For the text-containing cell, return its midpoint in (x, y) coordinate format. 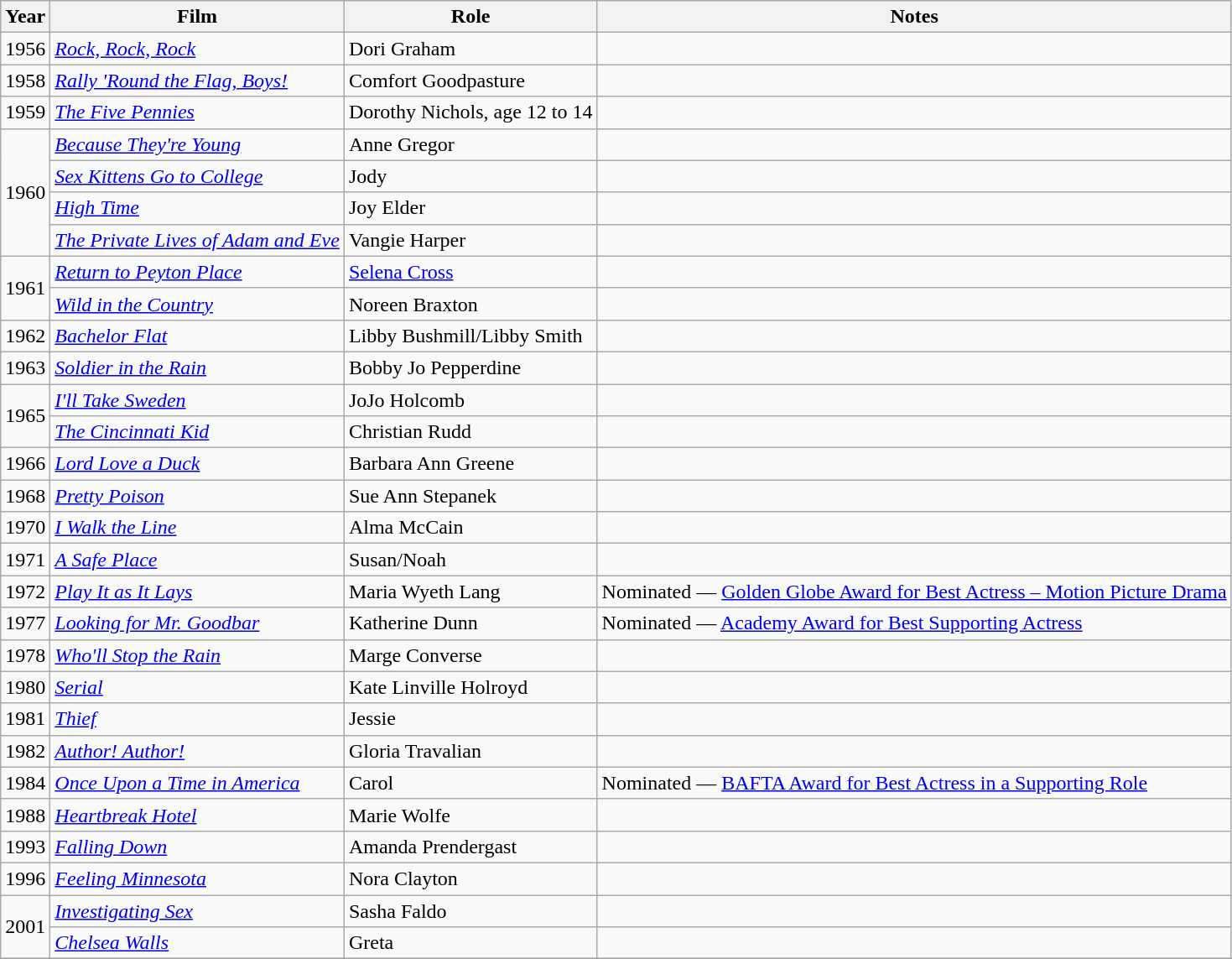
1972 (25, 592)
I'll Take Sweden (198, 400)
Sasha Faldo (470, 910)
The Private Lives of Adam and Eve (198, 240)
Barbara Ann Greene (470, 464)
Susan/Noah (470, 560)
1961 (25, 288)
1956 (25, 49)
Soldier in the Rain (198, 367)
Rock, Rock, Rock (198, 49)
1962 (25, 336)
1960 (25, 192)
1965 (25, 416)
1980 (25, 687)
The Five Pennies (198, 112)
1966 (25, 464)
2001 (25, 926)
Sue Ann Stepanek (470, 496)
Play It as It Lays (198, 592)
1977 (25, 623)
Author! Author! (198, 751)
Nominated — Golden Globe Award for Best Actress – Motion Picture Drama (914, 592)
Amanda Prendergast (470, 847)
Jessie (470, 719)
1996 (25, 878)
Nominated — BAFTA Award for Best Actress in a Supporting Role (914, 783)
A Safe Place (198, 560)
1958 (25, 81)
Serial (198, 687)
Libby Bushmill/Libby Smith (470, 336)
Once Upon a Time in America (198, 783)
Who'll Stop the Rain (198, 655)
1981 (25, 719)
Nora Clayton (470, 878)
Maria Wyeth Lang (470, 592)
Greta (470, 943)
Notes (914, 17)
1984 (25, 783)
Heartbreak Hotel (198, 815)
Nominated — Academy Award for Best Supporting Actress (914, 623)
Thief (198, 719)
Role (470, 17)
Pretty Poison (198, 496)
Marge Converse (470, 655)
Lord Love a Duck (198, 464)
1963 (25, 367)
1968 (25, 496)
Dori Graham (470, 49)
JoJo Holcomb (470, 400)
Comfort Goodpasture (470, 81)
1982 (25, 751)
1988 (25, 815)
Investigating Sex (198, 910)
Vangie Harper (470, 240)
Year (25, 17)
Bachelor Flat (198, 336)
Katherine Dunn (470, 623)
The Cincinnati Kid (198, 432)
Sex Kittens Go to College (198, 176)
Gloria Travalian (470, 751)
Joy Elder (470, 208)
Chelsea Walls (198, 943)
Film (198, 17)
1959 (25, 112)
Bobby Jo Pepperdine (470, 367)
Dorothy Nichols, age 12 to 14 (470, 112)
Rally 'Round the Flag, Boys! (198, 81)
1993 (25, 847)
1971 (25, 560)
Alma McCain (470, 528)
Noreen Braxton (470, 304)
1978 (25, 655)
Kate Linville Holroyd (470, 687)
Because They're Young (198, 144)
Falling Down (198, 847)
Return to Peyton Place (198, 272)
1970 (25, 528)
Looking for Mr. Goodbar (198, 623)
Feeling Minnesota (198, 878)
Carol (470, 783)
High Time (198, 208)
Anne Gregor (470, 144)
I Walk the Line (198, 528)
Christian Rudd (470, 432)
Wild in the Country (198, 304)
Selena Cross (470, 272)
Marie Wolfe (470, 815)
Jody (470, 176)
